Pinpoint the cell where the given text exists, returning its (x, y) midpoint coordinate. 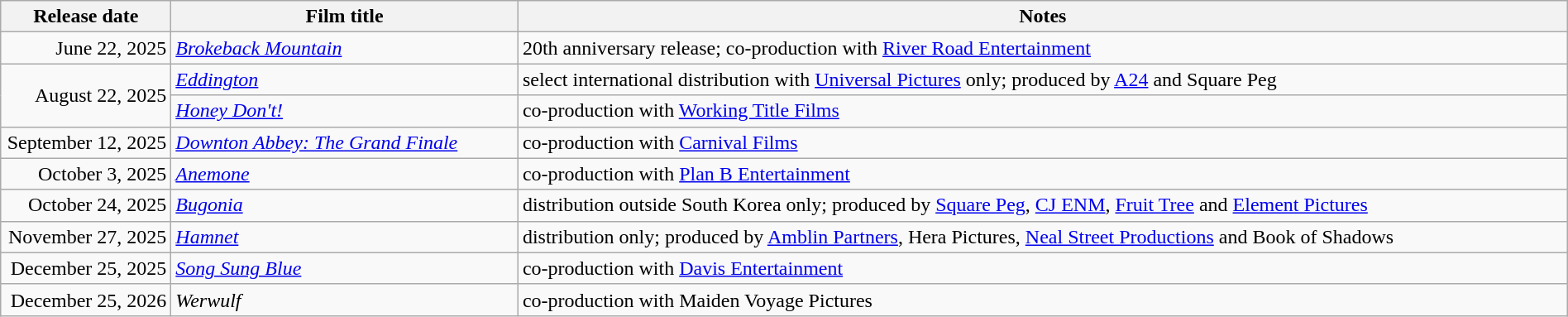
Release date (86, 17)
October 3, 2025 (86, 174)
Anemone (345, 174)
co-production with Davis Entertainment (1042, 268)
Eddington (345, 79)
Bugonia (345, 205)
November 27, 2025 (86, 237)
select international distribution with Universal Pictures only; produced by A24 and Square Peg (1042, 79)
co-production with Working Title Films (1042, 111)
Brokeback Mountain (345, 48)
September 12, 2025 (86, 142)
December 25, 2026 (86, 300)
distribution outside South Korea only; produced by Square Peg, CJ ENM, Fruit Tree and Element Pictures (1042, 205)
Downton Abbey: The Grand Finale (345, 142)
Werwulf (345, 300)
Song Sung Blue (345, 268)
20th anniversary release; co-production with River Road Entertainment (1042, 48)
co-production with Carnival Films (1042, 142)
December 25, 2025 (86, 268)
co-production with Maiden Voyage Pictures (1042, 300)
Honey Don't! (345, 111)
Hamnet (345, 237)
August 22, 2025 (86, 95)
October 24, 2025 (86, 205)
Notes (1042, 17)
June 22, 2025 (86, 48)
co-production with Plan B Entertainment (1042, 174)
Film title (345, 17)
distribution only; produced by Amblin Partners, Hera Pictures, Neal Street Productions and Book of Shadows (1042, 237)
